Extract the (x, y) coordinate from the center of the cell holding the provided text.  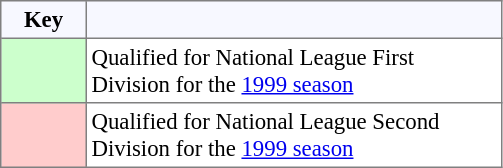
Key (44, 20)
Qualified for National League Second Division for the 1999 season (294, 135)
Qualified for National League First Division for the 1999 season (294, 70)
